Extract the [X, Y] coordinate from the center of the cell holding the provided text.  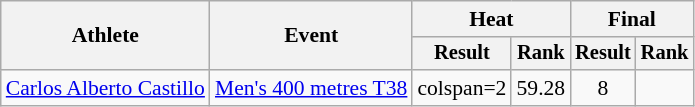
colspan=2 [462, 88]
Men's 400 metres T38 [311, 88]
Event [311, 36]
Carlos Alberto Castillo [106, 88]
59.28 [540, 88]
8 [603, 88]
Final [632, 19]
Heat [491, 19]
Athlete [106, 36]
